From the cell containing the given text, extract its center point as (x, y) coordinate. 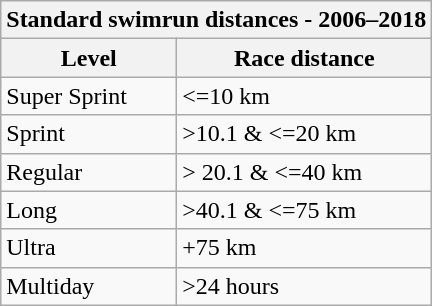
>24 hours (304, 286)
Standard swimrun distances - 2006–2018 (216, 20)
Super Sprint (89, 96)
+75 km (304, 248)
>10.1 & <=20 km (304, 134)
<=10 km (304, 96)
Level (89, 58)
Long (89, 210)
Multiday (89, 286)
> 20.1 & <=40 km (304, 172)
>40.1 & <=75 km (304, 210)
Regular (89, 172)
Ultra (89, 248)
Sprint (89, 134)
Race distance (304, 58)
